From the cell containing the given text, extract its center point as [X, Y] coordinate. 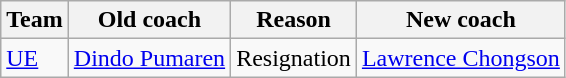
Dindo Pumaren [149, 58]
Reason [294, 20]
Resignation [294, 58]
Team [35, 20]
UE [35, 58]
Lawrence Chongson [460, 58]
New coach [460, 20]
Old coach [149, 20]
